Output the [X, Y] coordinate of the center of the cell containing the given text.  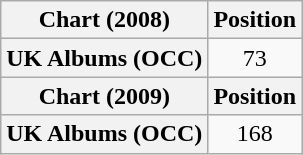
Chart (2008) [104, 20]
168 [255, 134]
Chart (2009) [104, 96]
73 [255, 58]
